Scan for the cell matching the given text and deliver its (X, Y) coordinate at center. 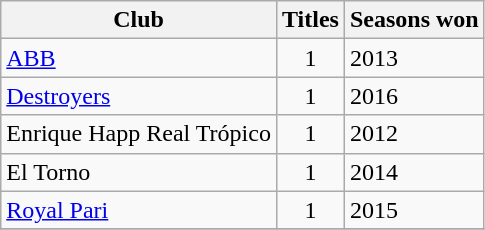
2016 (414, 96)
Destroyers (139, 96)
2015 (414, 210)
Royal Pari (139, 210)
El Torno (139, 172)
2012 (414, 134)
Titles (310, 20)
Enrique Happ Real Trópico (139, 134)
Seasons won (414, 20)
2013 (414, 58)
ABB (139, 58)
Club (139, 20)
2014 (414, 172)
